Detect which cell encompasses the target text, then output its (x, y) center coordinate. 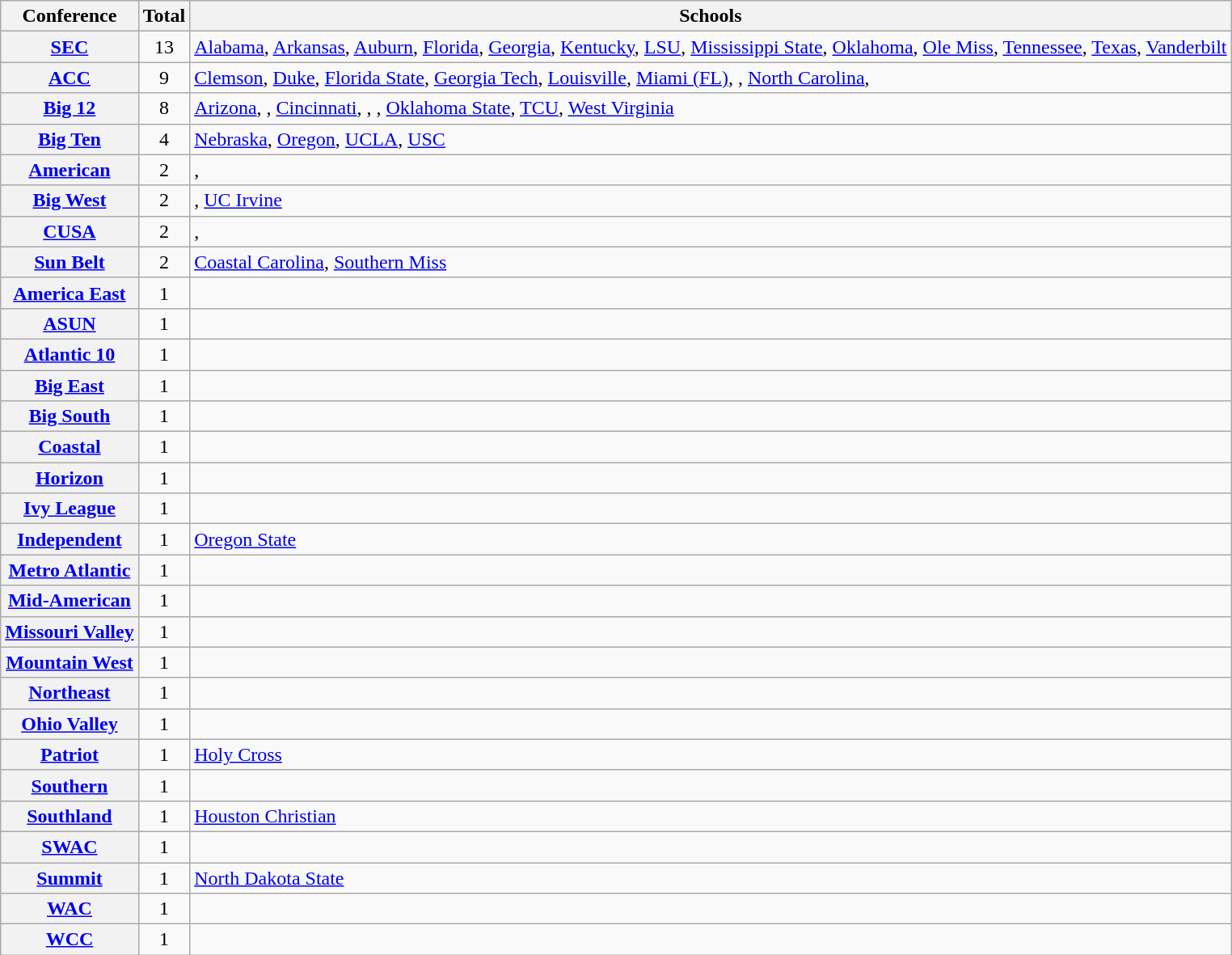
Horizon (70, 478)
9 (164, 78)
Patriot (70, 754)
Southern (70, 785)
Total (164, 16)
WAC (70, 909)
4 (164, 139)
Metro Atlantic (70, 570)
WCC (70, 940)
Coastal Carolina, Southern Miss (711, 262)
Big West (70, 201)
Big East (70, 386)
Holy Cross (711, 754)
SWAC (70, 847)
Schools (711, 16)
Houston Christian (711, 816)
Mountain West (70, 662)
Ohio Valley (70, 724)
Nebraska, Oregon, UCLA, USC (711, 139)
Big 12 (70, 108)
Clemson, Duke, Florida State, Georgia Tech, Louisville, Miami (FL), , North Carolina, (711, 78)
, UC Irvine (711, 201)
America East (70, 293)
Ivy League (70, 509)
North Dakota State (711, 877)
8 (164, 108)
Missouri Valley (70, 632)
Alabama, Arkansas, Auburn, Florida, Georgia, Kentucky, LSU, Mississippi State, Oklahoma, Ole Miss, Tennessee, Texas, Vanderbilt (711, 47)
13 (164, 47)
CUSA (70, 231)
Southland (70, 816)
Big South (70, 416)
Northeast (70, 693)
Big Ten (70, 139)
American (70, 170)
ASUN (70, 323)
Oregon State (711, 539)
ACC (70, 78)
Arizona, , Cincinnati, , , Oklahoma State, TCU, West Virginia (711, 108)
Mid-American (70, 601)
Conference (70, 16)
SEC (70, 47)
Atlantic 10 (70, 354)
Independent (70, 539)
Summit (70, 877)
Coastal (70, 447)
Sun Belt (70, 262)
